From the cell containing the given text, extract its center point as [X, Y] coordinate. 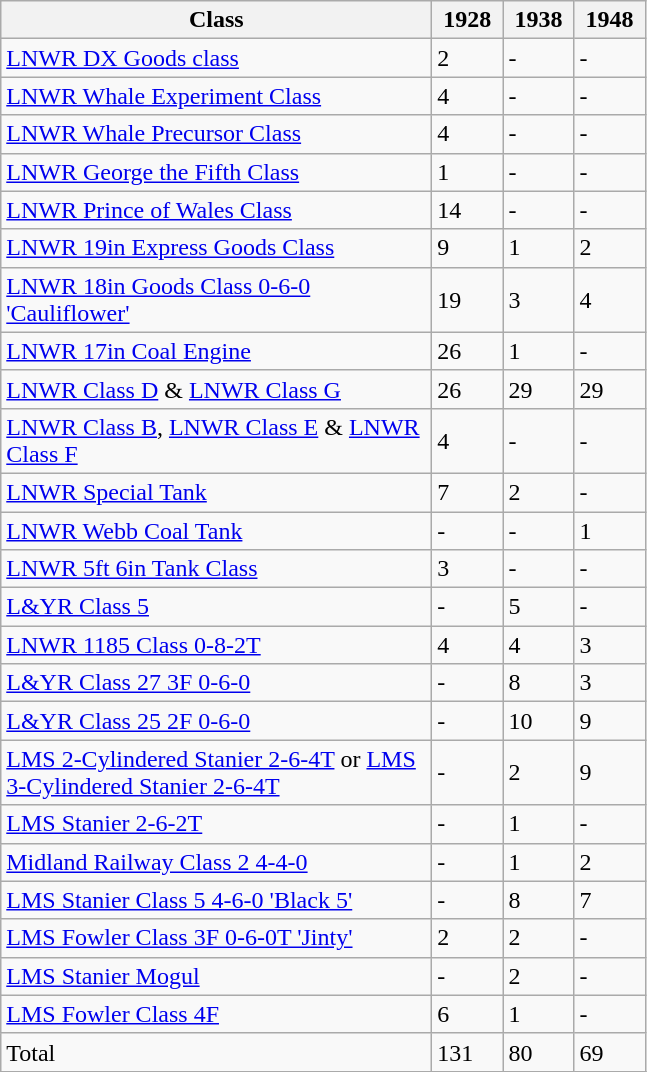
LMS Stanier Class 5 4-6-0 'Black 5' [216, 900]
LMS 2-Cylindered Stanier 2-6-4T or LMS 3-Cylindered Stanier 2-6-4T [216, 772]
LNWR Webb Coal Tank [216, 531]
10 [538, 721]
80 [538, 1052]
6 [468, 1014]
131 [468, 1052]
LNWR 17in Coal Engine [216, 351]
LMS Fowler Class 4F [216, 1014]
LNWR 18in Goods Class 0-6-0 'Cauliflower' [216, 300]
LNWR Class D & LNWR Class G [216, 389]
69 [610, 1052]
Total [216, 1052]
LNWR Prince of Wales Class [216, 210]
19 [468, 300]
Midland Railway Class 2 4-4-0 [216, 862]
LNWR 1185 Class 0-8-2T [216, 645]
LNWR Class B, LNWR Class E & LNWR Class F [216, 440]
1928 [468, 20]
L&YR Class 27 3F 0-6-0 [216, 683]
14 [468, 210]
5 [538, 607]
Class [216, 20]
LNWR Whale Experiment Class [216, 96]
L&YR Class 5 [216, 607]
LNWR Special Tank [216, 492]
LNWR George the Fifth Class [216, 172]
LNWR Whale Precursor Class [216, 134]
LNWR DX Goods class [216, 58]
L&YR Class 25 2F 0-6-0 [216, 721]
LNWR 5ft 6in Tank Class [216, 569]
LMS Stanier 2-6-2T [216, 824]
1948 [610, 20]
LNWR 19in Express Goods Class [216, 248]
1938 [538, 20]
LMS Stanier Mogul [216, 976]
LMS Fowler Class 3F 0-6-0T 'Jinty' [216, 938]
